Scan for the cell matching the given text and deliver its [X, Y] coordinate at center. 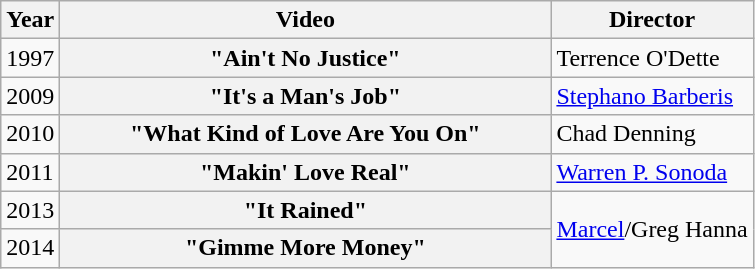
Terrence O'Dette [652, 58]
2010 [30, 134]
Video [306, 20]
Stephano Barberis [652, 96]
2009 [30, 96]
Director [652, 20]
Marcel/Greg Hanna [652, 229]
1997 [30, 58]
2013 [30, 210]
"It's a Man's Job" [306, 96]
"Gimme More Money" [306, 248]
Chad Denning [652, 134]
"What Kind of Love Are You On" [306, 134]
"It Rained" [306, 210]
2011 [30, 172]
Warren P. Sonoda [652, 172]
"Ain't No Justice" [306, 58]
2014 [30, 248]
"Makin' Love Real" [306, 172]
Year [30, 20]
